Scan for the cell matching the given text and deliver its [x, y] coordinate at center. 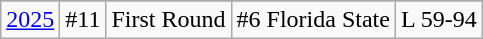
#11 [83, 20]
2025 [30, 20]
L 59-94 [438, 20]
#6 Florida State [313, 20]
First Round [168, 20]
